Provide the [X, Y] coordinate of the cell's center where the given text is located.  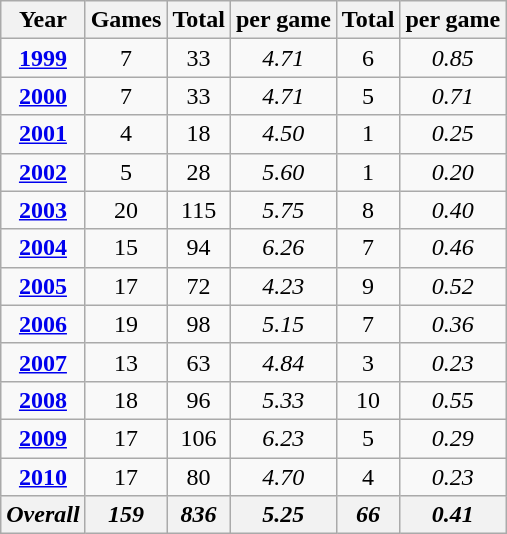
Year [43, 20]
72 [199, 286]
0.71 [453, 96]
0.36 [453, 324]
98 [199, 324]
0.25 [453, 134]
6.23 [283, 438]
2005 [43, 286]
2006 [43, 324]
2000 [43, 96]
0.20 [453, 172]
0.41 [453, 515]
5.75 [283, 210]
0.55 [453, 400]
2003 [43, 210]
9 [368, 286]
5.15 [283, 324]
6.26 [283, 248]
0.85 [453, 58]
66 [368, 515]
2004 [43, 248]
2001 [43, 134]
4.70 [283, 477]
0.29 [453, 438]
2007 [43, 362]
10 [368, 400]
80 [199, 477]
5.60 [283, 172]
19 [126, 324]
2009 [43, 438]
6 [368, 58]
0.52 [453, 286]
159 [126, 515]
20 [126, 210]
1999 [43, 58]
2010 [43, 477]
2008 [43, 400]
28 [199, 172]
0.46 [453, 248]
13 [126, 362]
63 [199, 362]
3 [368, 362]
Games [126, 20]
836 [199, 515]
Overall [43, 515]
4.50 [283, 134]
8 [368, 210]
115 [199, 210]
5.33 [283, 400]
2002 [43, 172]
5.25 [283, 515]
0.40 [453, 210]
4.84 [283, 362]
94 [199, 248]
106 [199, 438]
4.23 [283, 286]
96 [199, 400]
15 [126, 248]
